Search for the cell housing the specified text and yield its [X, Y] center coordinate. 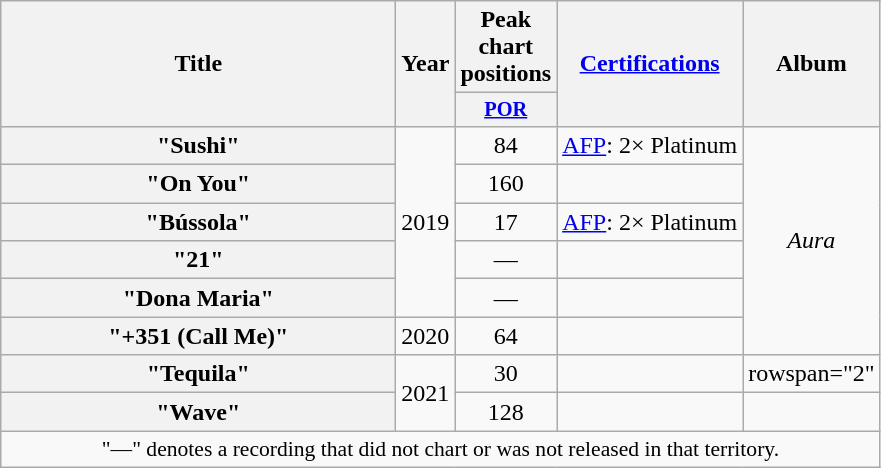
"Dona Maria" [198, 298]
Album [812, 64]
30 [506, 374]
"Bússola" [198, 222]
rowspan="2" [812, 374]
2021 [426, 393]
POR [506, 110]
Peak chart positions [506, 47]
2020 [426, 336]
"—" denotes a recording that did not chart or was not released in that territory. [440, 449]
"Tequila" [198, 374]
"21" [198, 260]
128 [506, 412]
"+351 (Call Me)" [198, 336]
2019 [426, 221]
84 [506, 145]
Title [198, 64]
17 [506, 222]
Year [426, 64]
"Sushi" [198, 145]
160 [506, 184]
"On You" [198, 184]
"Wave" [198, 412]
Aura [812, 240]
Certifications [650, 64]
64 [506, 336]
